Return [x, y] of the center of cell containing provided text 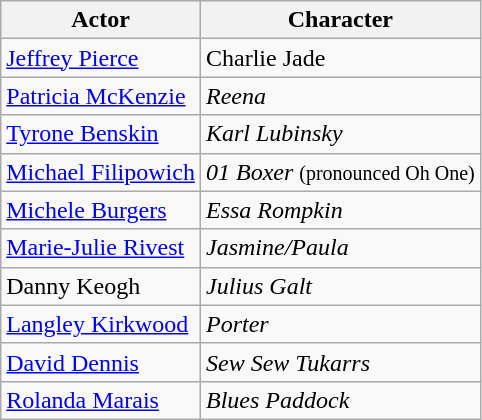
David Dennis [101, 362]
Karl Lubinsky [340, 134]
Character [340, 20]
Porter [340, 324]
Rolanda Marais [101, 400]
Langley Kirkwood [101, 324]
01 Boxer (pronounced Oh One) [340, 172]
Tyrone Benskin [101, 134]
Blues Paddock [340, 400]
Michael Filipowich [101, 172]
Jeffrey Pierce [101, 58]
Michele Burgers [101, 210]
Essa Rompkin [340, 210]
Actor [101, 20]
Julius Galt [340, 286]
Jasmine/Paula [340, 248]
Patricia McKenzie [101, 96]
Charlie Jade [340, 58]
Danny Keogh [101, 286]
Sew Sew Tukarrs [340, 362]
Reena [340, 96]
Marie-Julie Rivest [101, 248]
